Return [x, y] of the center of cell containing provided text 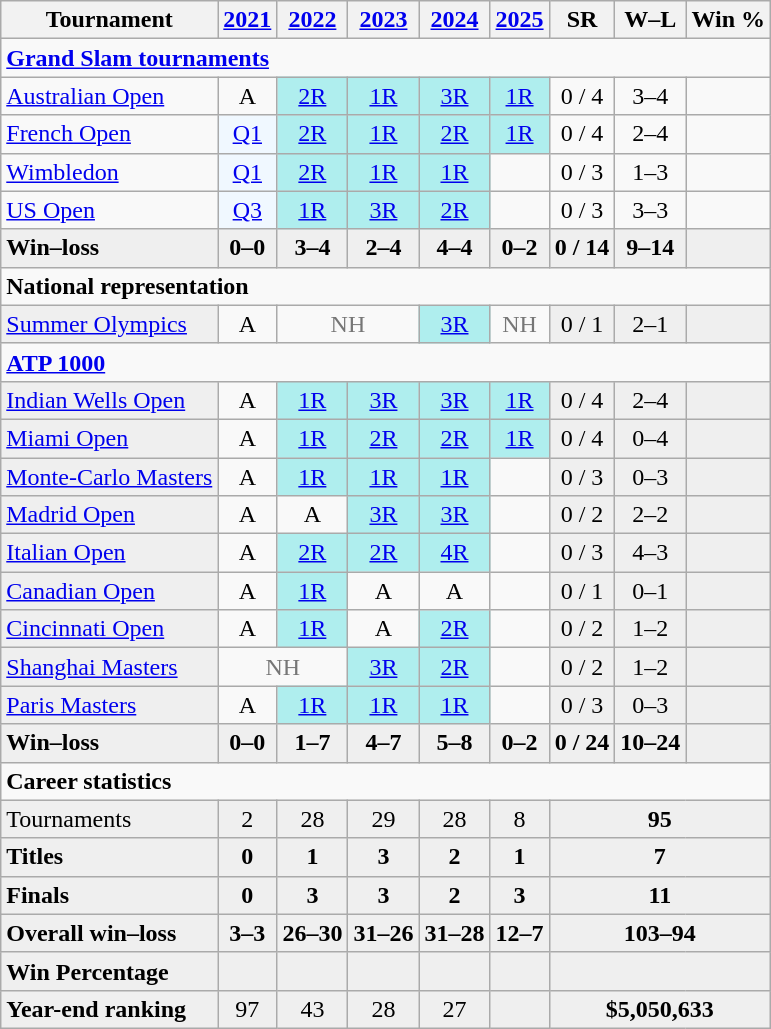
95 [660, 819]
Paris Masters [110, 705]
$5,050,633 [660, 1009]
1–7 [312, 743]
SR [582, 20]
US Open [110, 210]
Shanghai Masters [110, 667]
43 [312, 1009]
9–14 [650, 248]
27 [454, 1009]
French Open [110, 134]
Monte-Carlo Masters [110, 477]
Summer Olympics [110, 324]
Win % [728, 20]
Tournaments [110, 819]
0 / 14 [582, 248]
Italian Open [110, 553]
Career statistics [386, 781]
2024 [454, 20]
ATP 1000 [386, 362]
Australian Open [110, 96]
97 [248, 1009]
11 [660, 895]
0–4 [650, 438]
12–7 [520, 933]
Cincinnati Open [110, 629]
4–7 [384, 743]
Tournament [110, 20]
Year-end ranking [110, 1009]
Win Percentage [110, 971]
Canadian Open [110, 591]
4–4 [454, 248]
7 [660, 857]
26–30 [312, 933]
5–8 [454, 743]
2022 [312, 20]
National representation [386, 286]
0 / 24 [582, 743]
1–3 [650, 172]
8 [520, 819]
2025 [520, 20]
W–L [650, 20]
31–28 [454, 933]
Finals [110, 895]
Wimbledon [110, 172]
Miami Open [110, 438]
4R [454, 553]
2023 [384, 20]
10–24 [650, 743]
31–26 [384, 933]
Overall win–loss [110, 933]
Indian Wells Open [110, 400]
0–1 [650, 591]
Grand Slam tournaments [386, 58]
4–3 [650, 553]
Q3 [248, 210]
Madrid Open [110, 515]
29 [384, 819]
2–2 [650, 515]
2–1 [650, 324]
Titles [110, 857]
2021 [248, 20]
103–94 [660, 933]
